Return [x, y] of the center of cell containing provided text 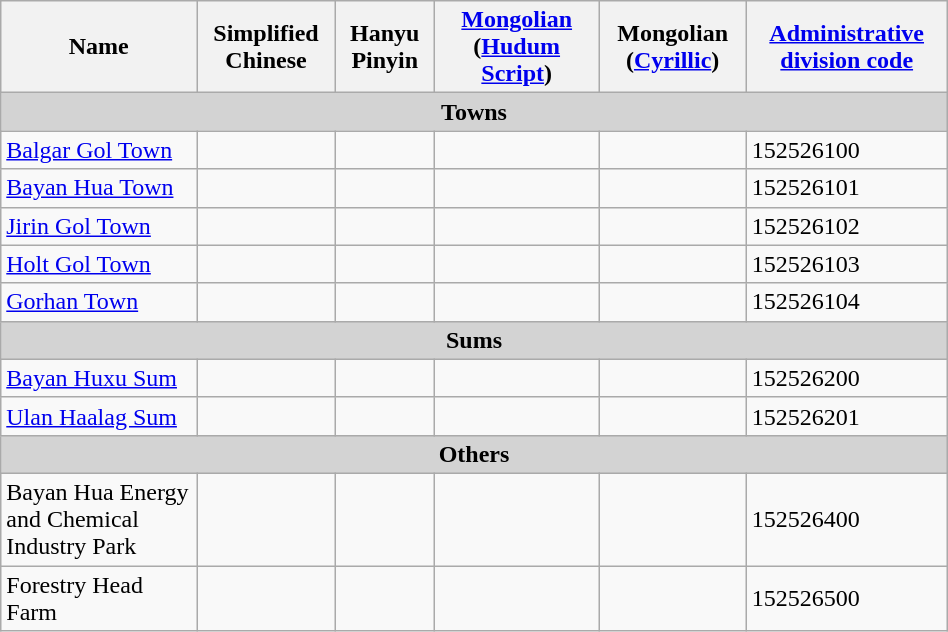
Mongolian (Hudum Script) [516, 47]
Holt Gol Town [99, 264]
Sums [474, 340]
152526100 [846, 150]
Hanyu Pinyin [384, 47]
Bayan Hua Energy and Chemical Industry Park [99, 519]
Ulan Haalag Sum [99, 416]
Mongolian (Cyrillic) [672, 47]
152526102 [846, 226]
Gorhan Town [99, 302]
152526500 [846, 598]
152526201 [846, 416]
Simplified Chinese [266, 47]
Name [99, 47]
152526400 [846, 519]
Balgar Gol Town [99, 150]
Others [474, 454]
152526104 [846, 302]
Towns [474, 112]
Forestry Head Farm [99, 598]
Administrative division code [846, 47]
Jirin Gol Town [99, 226]
152526101 [846, 188]
152526103 [846, 264]
Bayan Hua Town [99, 188]
152526200 [846, 378]
Bayan Huxu Sum [99, 378]
